Search for the cell housing the specified text and yield its [x, y] center coordinate. 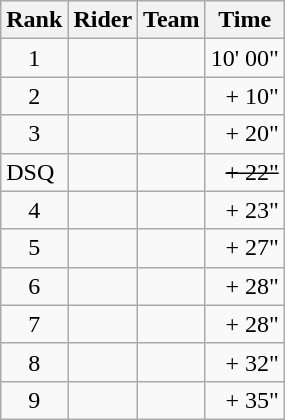
1 [34, 58]
9 [34, 400]
4 [34, 210]
5 [34, 248]
+ 20" [244, 134]
6 [34, 286]
3 [34, 134]
10' 00" [244, 58]
Team [172, 20]
Rank [34, 20]
Time [244, 20]
DSQ [34, 172]
+ 27" [244, 248]
+ 32" [244, 362]
Rider [103, 20]
+ 23" [244, 210]
+ 10" [244, 96]
+ 35" [244, 400]
2 [34, 96]
8 [34, 362]
+ 22" [244, 172]
7 [34, 324]
